Return the (x, y) coordinate for the center point of the cell that contains the specified text.  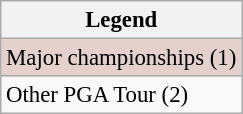
Legend (122, 20)
Major championships (1) (122, 58)
Other PGA Tour (2) (122, 95)
